Extract the (x, y) coordinate from the center of the cell holding the provided text.  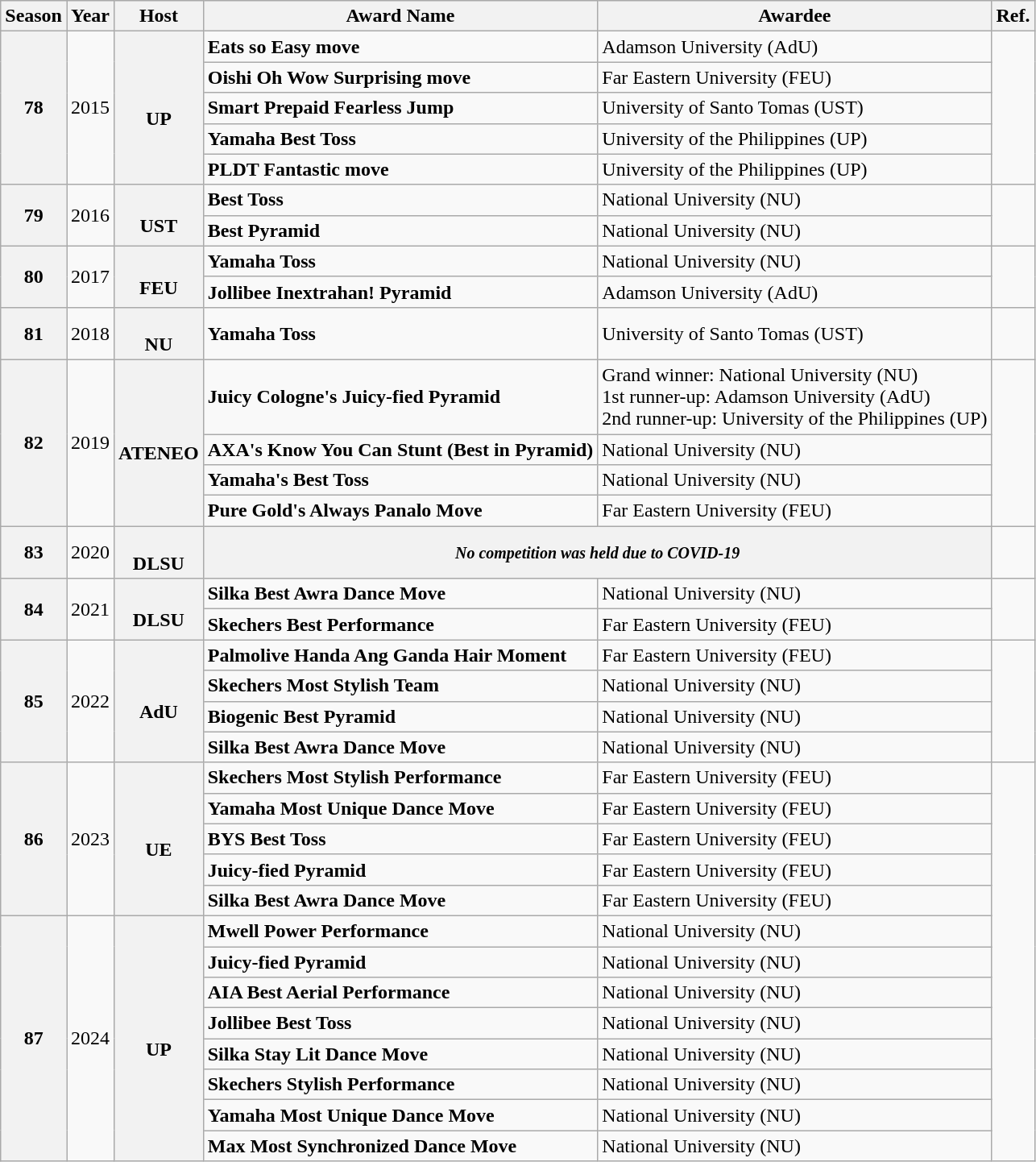
Grand winner: National University (NU)1st runner-up: Adamson University (AdU)2nd runner-up: University of the Philippines (UP) (794, 396)
2019 (90, 442)
2023 (90, 839)
2020 (90, 553)
NU (160, 334)
Yamaha's Best Toss (400, 480)
79 (34, 215)
81 (34, 334)
2017 (90, 276)
UE (160, 839)
Ref. (1013, 16)
No competition was held due to COVID-19 (598, 553)
Jollibee Inextrahan! Pyramid (400, 292)
Eats so Easy move (400, 47)
AIA Best Aerial Performance (400, 993)
Pure Gold's Always Panalo Move (400, 511)
2024 (90, 1038)
2016 (90, 215)
Season (34, 16)
83 (34, 553)
Best Pyramid (400, 230)
BYS Best Toss (400, 839)
AdU (160, 701)
Mwell Power Performance (400, 931)
Award Name (400, 16)
Skechers Most Stylish Performance (400, 778)
2018 (90, 334)
Skechers Most Stylish Team (400, 686)
Oishi Oh Wow Surprising move (400, 77)
Smart Prepaid Fearless Jump (400, 108)
Max Most Synchronized Dance Move (400, 1146)
Silka Stay Lit Dance Move (400, 1054)
Skechers Stylish Performance (400, 1085)
86 (34, 839)
82 (34, 442)
FEU (160, 276)
Host (160, 16)
Year (90, 16)
Yamaha Best Toss (400, 139)
87 (34, 1038)
2021 (90, 609)
UST (160, 215)
PLDT Fantastic move (400, 169)
78 (34, 108)
AXA's Know You Can Stunt (Best in Pyramid) (400, 449)
Biogenic Best Pyramid (400, 716)
80 (34, 276)
Awardee (794, 16)
Best Toss (400, 200)
2022 (90, 701)
84 (34, 609)
85 (34, 701)
Juicy Cologne's Juicy-fied Pyramid (400, 396)
2015 (90, 108)
Jollibee Best Toss (400, 1023)
ATENEO (160, 442)
Skechers Best Performance (400, 625)
Palmolive Handa Ang Ganda Hair Moment (400, 655)
